Capture the cell that displays the provided text and extract its [X, Y] central coordinate. 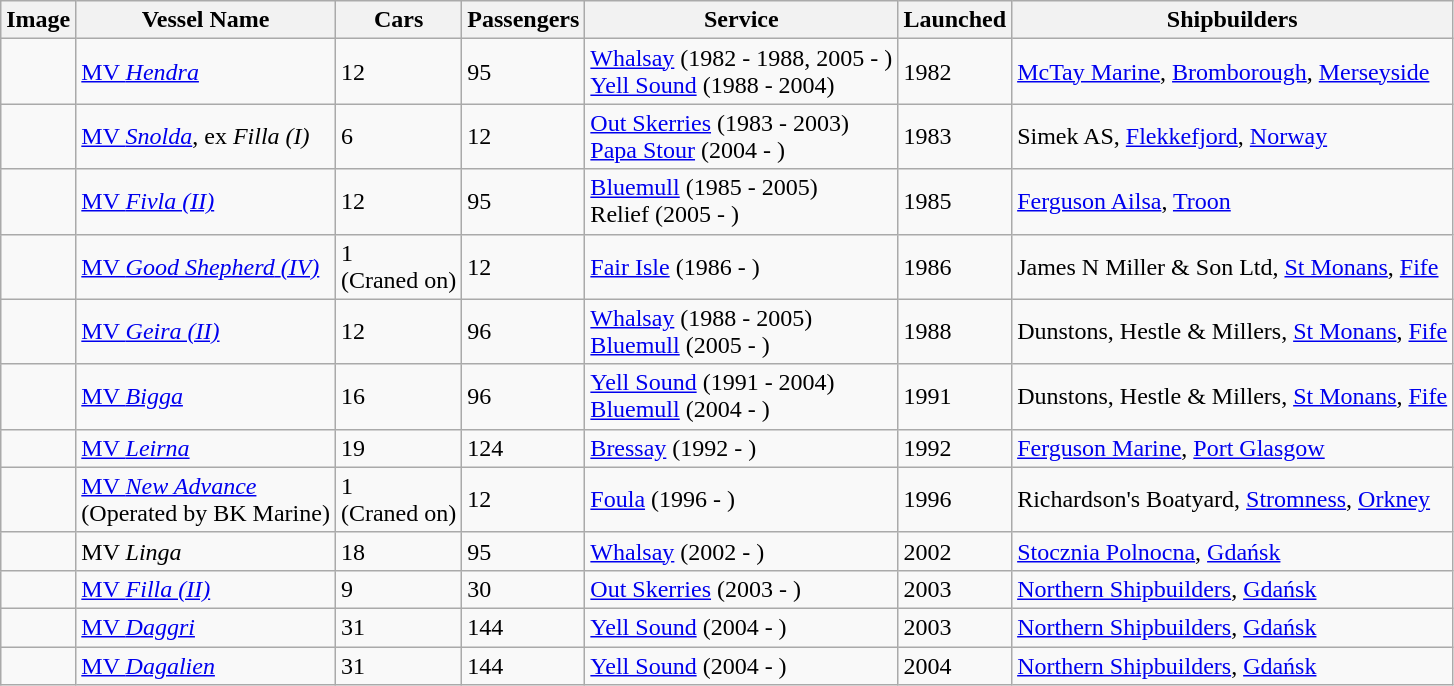
1988 [955, 332]
Fair Isle (1986 - ) [742, 266]
1983 [955, 136]
1982 [955, 72]
Ferguson Marine, Port Glasgow [1232, 448]
2004 [955, 665]
Cars [398, 20]
MV Bigga [206, 396]
Ferguson Ailsa, Troon [1232, 202]
Bluemull (1985 - 2005)Relief (2005 - ) [742, 202]
Out Skerries (2003 - ) [742, 589]
2002 [955, 551]
1992 [955, 448]
Launched [955, 20]
MV Filla (II) [206, 589]
1991 [955, 396]
MV Linga [206, 551]
Yell Sound (1991 - 2004)Bluemull (2004 - ) [742, 396]
19 [398, 448]
6 [398, 136]
MV Daggri [206, 627]
9 [398, 589]
Simek AS, Flekkefjord, Norway [1232, 136]
1996 [955, 500]
Foula (1996 - ) [742, 500]
Out Skerries (1983 - 2003)Papa Stour (2004 - ) [742, 136]
MV Leirna [206, 448]
MV Good Shepherd (IV) [206, 266]
16 [398, 396]
Whalsay (1982 - 1988, 2005 - )Yell Sound (1988 - 2004) [742, 72]
James N Miller & Son Ltd, St Monans, Fife [1232, 266]
Richardson's Boatyard, Stromness, Orkney [1232, 500]
MV Snolda, ex Filla (I) [206, 136]
Service [742, 20]
MV Dagalien [206, 665]
McTay Marine, Bromborough, Merseyside [1232, 72]
1985 [955, 202]
MV Fivla (II) [206, 202]
Image [38, 20]
Passengers [524, 20]
MV New Advance(Operated by BK Marine) [206, 500]
18 [398, 551]
Whalsay (1988 - 2005)Bluemull (2005 - ) [742, 332]
Vessel Name [206, 20]
Bressay (1992 - ) [742, 448]
Shipbuilders [1232, 20]
Stocznia Polnocna, Gdańsk [1232, 551]
MV Hendra [206, 72]
124 [524, 448]
30 [524, 589]
1986 [955, 266]
MV Geira (II) [206, 332]
Whalsay (2002 - ) [742, 551]
